For the text-containing cell, return its midpoint in [x, y] coordinate format. 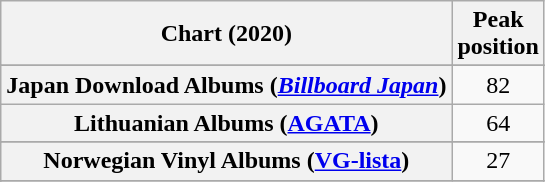
64 [498, 123]
Peakposition [498, 34]
Lithuanian Albums (AGATA) [226, 123]
Chart (2020) [226, 34]
27 [498, 161]
82 [498, 85]
Norwegian Vinyl Albums (VG-lista) [226, 161]
Japan Download Albums (Billboard Japan) [226, 85]
